Pinpoint the cell where the given text exists, returning its [x, y] midpoint coordinate. 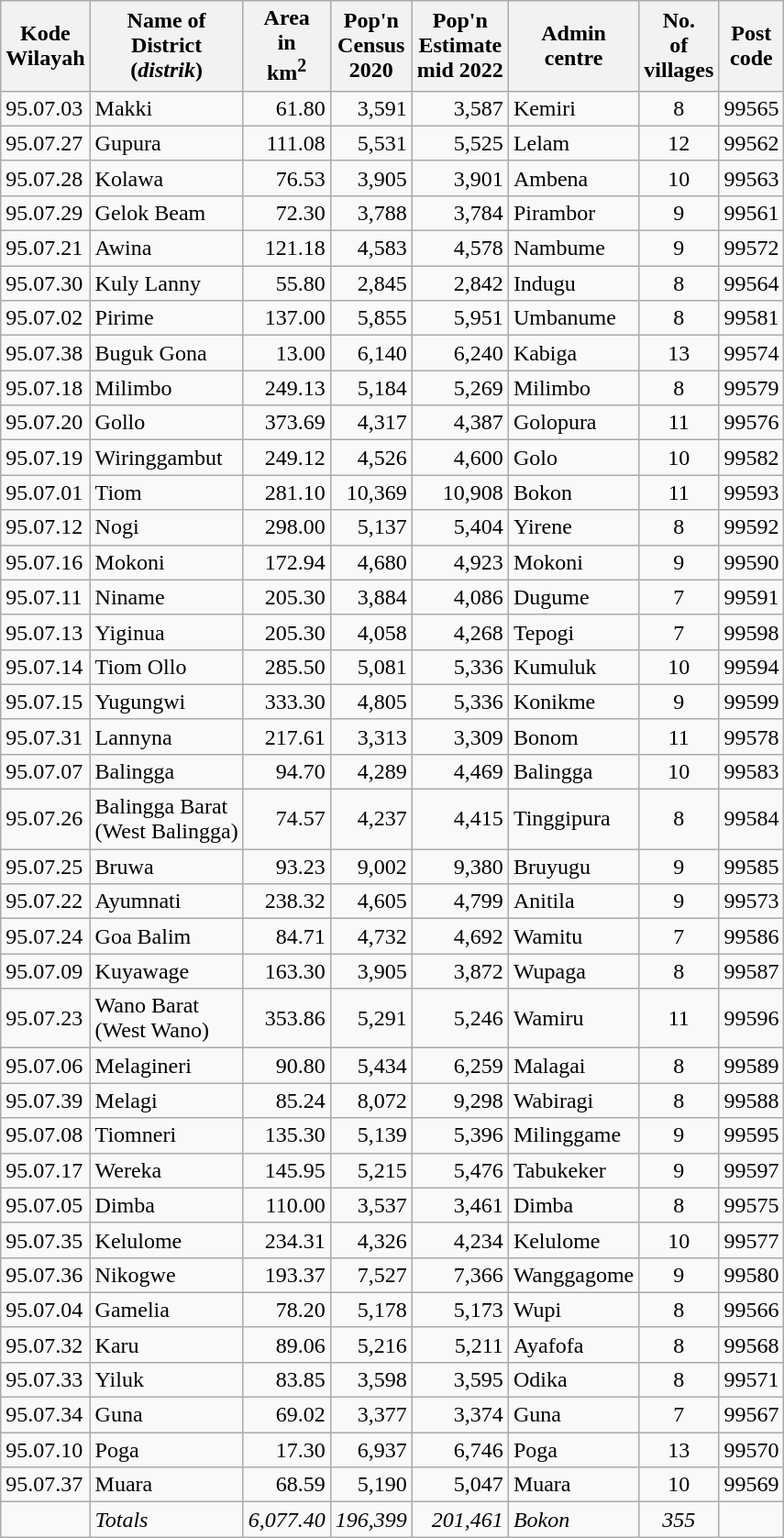
Yirene [573, 527]
No.ofvillages [679, 46]
249.13 [286, 388]
Wabiragi [573, 1101]
4,799 [460, 902]
95.07.21 [46, 249]
4,415 [460, 820]
99571 [752, 1379]
4,692 [460, 936]
3,591 [370, 108]
95.07.07 [46, 771]
201,461 [460, 1520]
6,937 [370, 1450]
Kolawa [167, 178]
Ayumnati [167, 902]
5,525 [460, 143]
84.71 [286, 936]
99570 [752, 1450]
Lannyna [167, 736]
95.07.27 [46, 143]
353.86 [286, 1018]
Golo [573, 458]
95.07.19 [46, 458]
Dugume [573, 597]
5,531 [370, 143]
12 [679, 143]
3,587 [460, 108]
95.07.23 [46, 1018]
95.07.14 [46, 667]
5,137 [370, 527]
Konikme [573, 702]
61.80 [286, 108]
74.57 [286, 820]
Anitila [573, 902]
172.94 [286, 562]
Admincentre [573, 46]
3,598 [370, 1379]
234.31 [286, 1240]
333.30 [286, 702]
4,923 [460, 562]
95.07.32 [46, 1344]
99576 [752, 423]
99584 [752, 820]
111.08 [286, 143]
Indugu [573, 283]
Niname [167, 597]
Umbanume [573, 318]
94.70 [286, 771]
93.23 [286, 867]
95.07.28 [46, 178]
5,216 [370, 1344]
95.07.26 [46, 820]
99586 [752, 936]
Areain km2 [286, 46]
Makki [167, 108]
9,298 [460, 1101]
121.18 [286, 249]
5,139 [370, 1135]
6,746 [460, 1450]
Odika [573, 1379]
355 [679, 1520]
6,240 [460, 353]
99588 [752, 1101]
95.07.29 [46, 213]
196,399 [370, 1520]
4,526 [370, 458]
76.53 [286, 178]
5,855 [370, 318]
10,908 [460, 492]
Gamelia [167, 1310]
99591 [752, 597]
95.07.24 [46, 936]
99579 [752, 388]
Buguk Gona [167, 353]
99583 [752, 771]
95.07.36 [46, 1275]
99567 [752, 1415]
5,184 [370, 388]
99574 [752, 353]
4,237 [370, 820]
298.00 [286, 527]
Goa Balim [167, 936]
95.07.06 [46, 1066]
95.07.37 [46, 1485]
95.07.18 [46, 388]
5,190 [370, 1485]
Pirime [167, 318]
95.07.15 [46, 702]
13.00 [286, 353]
5,404 [460, 527]
4,234 [460, 1240]
2,845 [370, 283]
95.07.35 [46, 1240]
99562 [752, 143]
Wupaga [573, 971]
4,578 [460, 249]
99563 [752, 178]
68.59 [286, 1485]
193.37 [286, 1275]
217.61 [286, 736]
3,377 [370, 1415]
Kemiri [573, 108]
Wereka [167, 1170]
Nambume [573, 249]
Wano Barat (West Wano) [167, 1018]
69.02 [286, 1415]
3,784 [460, 213]
7,366 [460, 1275]
99566 [752, 1310]
Bruwa [167, 867]
99568 [752, 1344]
9,380 [460, 867]
72.30 [286, 213]
95.07.22 [46, 902]
Gupura [167, 143]
3,374 [460, 1415]
99580 [752, 1275]
Yiluk [167, 1379]
99595 [752, 1135]
95.07.04 [46, 1310]
3,872 [460, 971]
99582 [752, 458]
95.07.09 [46, 971]
95.07.08 [46, 1135]
99569 [752, 1485]
99573 [752, 902]
4,317 [370, 423]
3,884 [370, 597]
5,211 [460, 1344]
Name of District(distrik) [167, 46]
5,951 [460, 318]
4,680 [370, 562]
3,313 [370, 736]
3,595 [460, 1379]
95.07.25 [46, 867]
95.07.20 [46, 423]
95.07.34 [46, 1415]
Balingga Barat (West Balingga) [167, 820]
Nogi [167, 527]
5,246 [460, 1018]
95.07.16 [46, 562]
249.12 [286, 458]
Gelok Beam [167, 213]
3,309 [460, 736]
5,081 [370, 667]
4,387 [460, 423]
5,269 [460, 388]
10,369 [370, 492]
135.30 [286, 1135]
373.69 [286, 423]
Tepogi [573, 632]
5,215 [370, 1170]
Wanggagome [573, 1275]
95.07.01 [46, 492]
281.10 [286, 492]
5,047 [460, 1485]
110.00 [286, 1205]
Tiom [167, 492]
5,291 [370, 1018]
Malagai [573, 1066]
4,600 [460, 458]
3,788 [370, 213]
99575 [752, 1205]
99585 [752, 867]
Tiom Ollo [167, 667]
99594 [752, 667]
99565 [752, 108]
Bruyugu [573, 867]
99561 [752, 213]
99587 [752, 971]
4,805 [370, 702]
Wiringgambut [167, 458]
99599 [752, 702]
Tinggipura [573, 820]
99589 [752, 1066]
95.07.02 [46, 318]
4,326 [370, 1240]
6,259 [460, 1066]
Kuly Lanny [167, 283]
Awina [167, 249]
5,434 [370, 1066]
95.07.11 [46, 597]
285.50 [286, 667]
4,268 [460, 632]
95.07.38 [46, 353]
Pirambor [573, 213]
Ambena [573, 178]
95.07.03 [46, 108]
4,058 [370, 632]
4,289 [370, 771]
95.07.30 [46, 283]
Pop'n Census2020 [370, 46]
8,072 [370, 1101]
99596 [752, 1018]
Melagineri [167, 1066]
3,901 [460, 178]
Kode Wilayah [46, 46]
Wupi [573, 1310]
85.24 [286, 1101]
145.95 [286, 1170]
7,527 [370, 1275]
55.80 [286, 283]
95.07.05 [46, 1205]
Karu [167, 1344]
99597 [752, 1170]
4,583 [370, 249]
Milinggame [573, 1135]
Golopura [573, 423]
95.07.31 [46, 736]
95.07.10 [46, 1450]
Kuyawage [167, 971]
3,537 [370, 1205]
90.80 [286, 1066]
Lelam [573, 143]
99590 [752, 562]
95.07.39 [46, 1101]
99564 [752, 283]
238.32 [286, 902]
99598 [752, 632]
95.07.13 [46, 632]
5,396 [460, 1135]
99592 [752, 527]
83.85 [286, 1379]
Yugungwi [167, 702]
99593 [752, 492]
Pop'n Estimatemid 2022 [460, 46]
Tabukeker [573, 1170]
78.20 [286, 1310]
163.30 [286, 971]
Ayafofa [573, 1344]
9,002 [370, 867]
Wamitu [573, 936]
Kumuluk [573, 667]
95.07.17 [46, 1170]
99572 [752, 249]
Totals [167, 1520]
5,476 [460, 1170]
Gollo [167, 423]
2,842 [460, 283]
99578 [752, 736]
4,469 [460, 771]
17.30 [286, 1450]
Melagi [167, 1101]
89.06 [286, 1344]
Nikogwe [167, 1275]
Wamiru [573, 1018]
Yiginua [167, 632]
5,178 [370, 1310]
3,461 [460, 1205]
6,077.40 [286, 1520]
Bonom [573, 736]
Postcode [752, 46]
95.07.33 [46, 1379]
5,173 [460, 1310]
4,732 [370, 936]
6,140 [370, 353]
95.07.12 [46, 527]
99577 [752, 1240]
4,605 [370, 902]
Tiomneri [167, 1135]
99581 [752, 318]
4,086 [460, 597]
Kabiga [573, 353]
137.00 [286, 318]
